Return the (x, y) coordinate for the center point of the cell that contains the specified text.  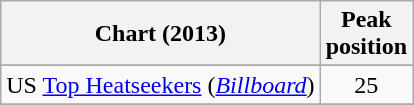
25 (366, 85)
Peakposition (366, 34)
Chart (2013) (160, 34)
US Top Heatseekers (Billboard) (160, 85)
